Locate the cell with the specified text and output its (x, y) center coordinate. 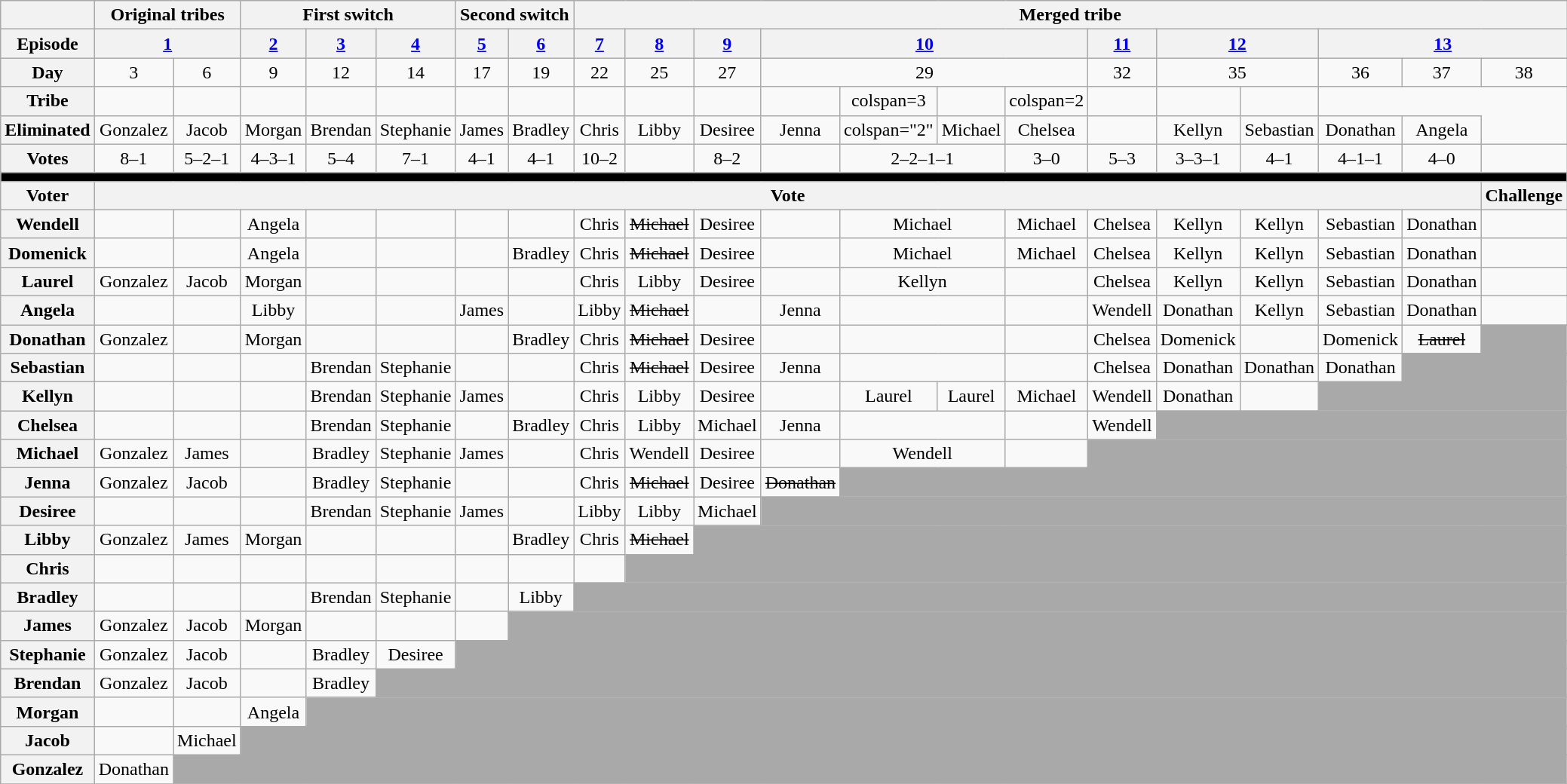
7–1 (416, 158)
32 (1122, 72)
19 (541, 72)
Original tribes (167, 15)
8 (659, 44)
22 (600, 72)
36 (1360, 72)
5–4 (341, 158)
13 (1443, 44)
Votes (48, 158)
colspan="2" (889, 130)
5–2–1 (207, 158)
Second switch (514, 15)
8–1 (133, 158)
8–2 (728, 158)
First switch (348, 15)
4–0 (1442, 158)
38 (1524, 72)
10–2 (600, 158)
11 (1122, 44)
Eliminated (48, 130)
Vote (787, 195)
14 (416, 72)
2 (273, 44)
37 (1442, 72)
7 (600, 44)
5 (482, 44)
5–3 (1122, 158)
3–0 (1047, 158)
4 (416, 44)
Episode (48, 44)
4–1–1 (1360, 158)
17 (482, 72)
Day (48, 72)
25 (659, 72)
Voter (48, 195)
Challenge (1524, 195)
Tribe (48, 101)
27 (728, 72)
1 (167, 44)
29 (925, 72)
colspan=3 (889, 101)
2–2–1–1 (923, 158)
35 (1237, 72)
colspan=2 (1047, 101)
Merged tribe (1071, 15)
4–3–1 (273, 158)
3–3–1 (1197, 158)
10 (925, 44)
